Provide the (x, y) coordinate of the cell's center where the given text is located.  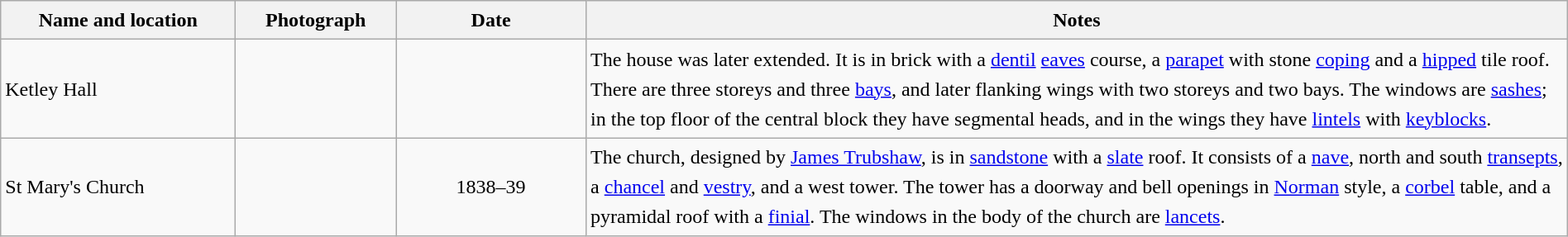
Date (491, 20)
Notes (1077, 20)
1838–39 (491, 187)
Photograph (316, 20)
St Mary's Church (118, 187)
Name and location (118, 20)
Ketley Hall (118, 89)
